Return the (x, y) coordinate for the center point of the cell that contains the specified text.  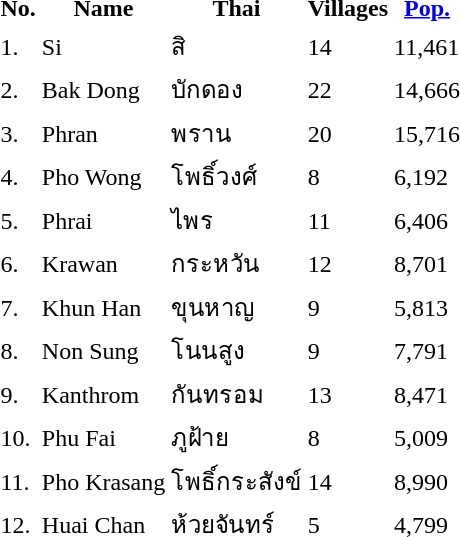
12 (348, 264)
20 (348, 133)
Kanthrom (103, 394)
Phrai (103, 220)
โพธิ์วงศ์ (237, 176)
Krawan (103, 264)
Si (103, 46)
Non Sung (103, 350)
13 (348, 394)
Phu Fai (103, 438)
โพธิ์กระสังข์ (237, 481)
22 (348, 90)
กันทรอม (237, 394)
โนนสูง (237, 350)
ภูฝ้าย (237, 438)
สิ (237, 46)
ไพร (237, 220)
บักดอง (237, 90)
Pho Wong (103, 176)
Bak Dong (103, 90)
Pho Krasang (103, 481)
พราน (237, 133)
กระหวัน (237, 264)
ขุนหาญ (237, 307)
Khun Han (103, 307)
11 (348, 220)
Phran (103, 133)
